Search for the cell housing the specified text and yield its (x, y) center coordinate. 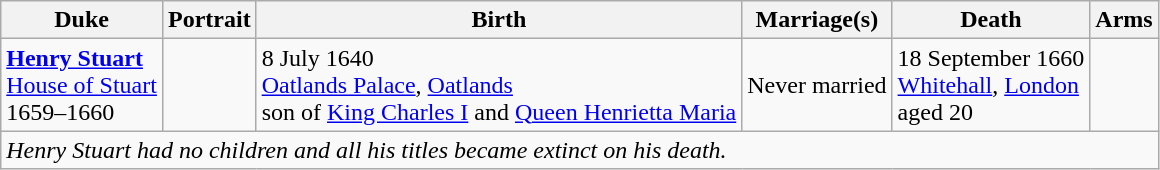
Birth (499, 20)
Marriage(s) (817, 20)
Henry Stuart had no children and all his titles became extinct on his death. (580, 150)
Death (991, 20)
Arms (1124, 20)
Duke (82, 20)
18 September 1660Whitehall, Londonaged 20 (991, 85)
Portrait (209, 20)
8 July 1640Oatlands Palace, Oatlandsson of King Charles I and Queen Henrietta Maria (499, 85)
Never married (817, 85)
Henry StuartHouse of Stuart1659–1660 (82, 85)
